Identify which cell holds the provided text, then report its [x, y] central coordinate. 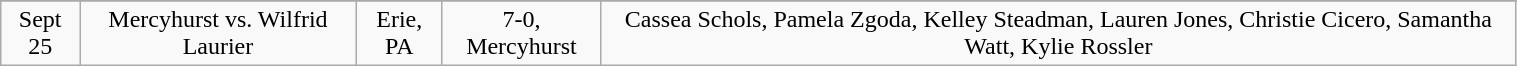
Sept 25 [40, 34]
7-0, Mercyhurst [522, 34]
Erie, PA [399, 34]
Cassea Schols, Pamela Zgoda, Kelley Steadman, Lauren Jones, Christie Cicero, Samantha Watt, Kylie Rossler [1058, 34]
Mercyhurst vs. Wilfrid Laurier [218, 34]
